Locate the cell with the specified text and output its [x, y] center coordinate. 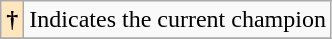
Indicates the current champion [178, 20]
† [12, 20]
